Find where the given text appears and provide that cell's center as (x, y) coordinate. 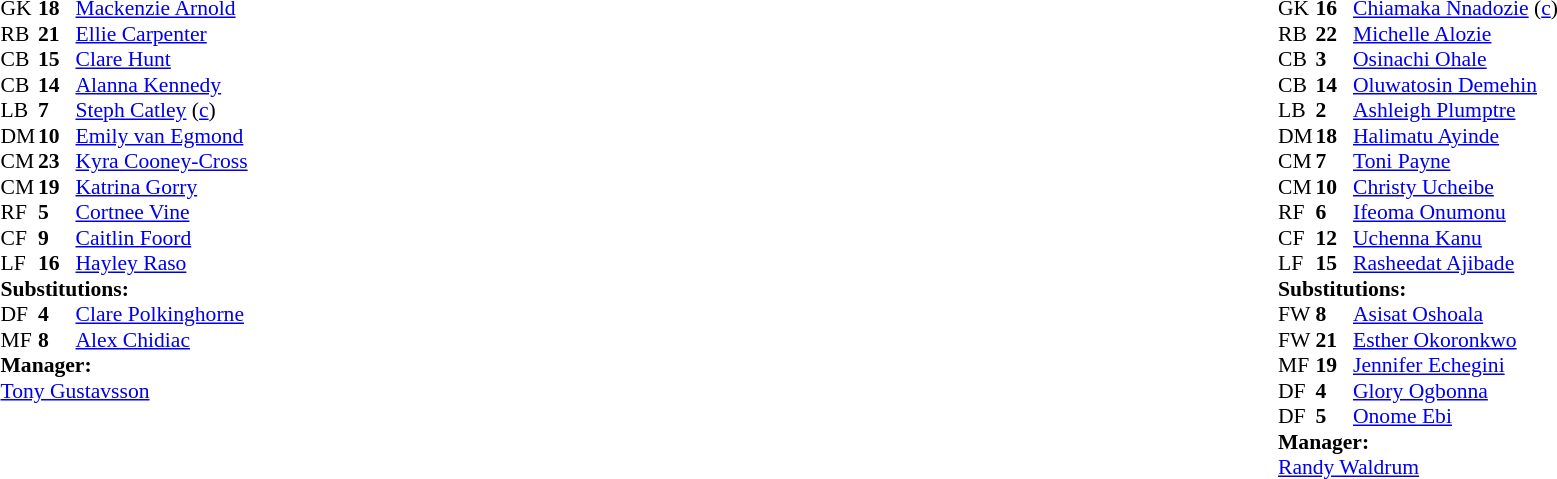
Kyra Cooney-Cross (162, 161)
Emily van Egmond (162, 136)
18 (1334, 136)
Steph Catley (c) (162, 111)
6 (1334, 213)
Manager: (124, 365)
Hayley Raso (162, 263)
23 (57, 161)
Alex Chidiac (162, 340)
3 (1334, 59)
16 (57, 263)
Caitlin Foord (162, 238)
Tony Gustavsson (124, 391)
Katrina Gorry (162, 187)
Substitutions: (124, 289)
22 (1334, 34)
Ellie Carpenter (162, 34)
Cortnee Vine (162, 213)
Clare Hunt (162, 59)
2 (1334, 111)
12 (1334, 238)
9 (57, 238)
Alanna Kennedy (162, 85)
Clare Polkinghorne (162, 315)
